Output the [x, y] coordinate of the center of the cell containing the given text.  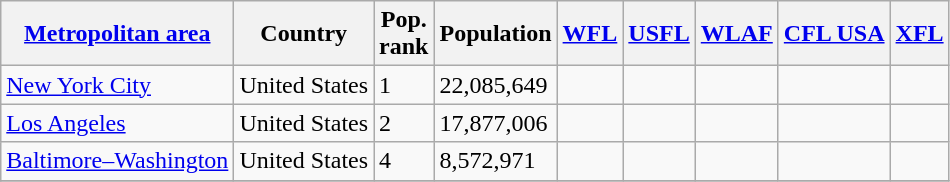
WFL [590, 34]
Metropolitan area [118, 34]
Country [304, 34]
USFL [659, 34]
Baltimore–Washington [118, 161]
Los Angeles [118, 123]
New York City [118, 85]
22,085,649 [496, 85]
2 [404, 123]
Population [496, 34]
CFL USA [834, 34]
1 [404, 85]
XFL [920, 34]
8,572,971 [496, 161]
Pop.rank [404, 34]
WLAF [736, 34]
4 [404, 161]
17,877,006 [496, 123]
